From the cell containing the given text, extract its center point as (X, Y) coordinate. 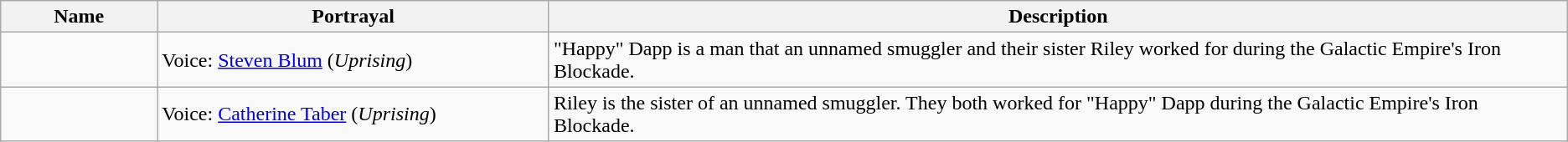
Description (1058, 17)
Riley is the sister of an unnamed smuggler. They both worked for "Happy" Dapp during the Galactic Empire's Iron Blockade. (1058, 114)
Portrayal (353, 17)
"Happy" Dapp is a man that an unnamed smuggler and their sister Riley worked for during the Galactic Empire's Iron Blockade. (1058, 60)
Voice: Catherine Taber (Uprising) (353, 114)
Name (79, 17)
Voice: Steven Blum (Uprising) (353, 60)
